Output the (X, Y) coordinate of the center of the cell containing the given text.  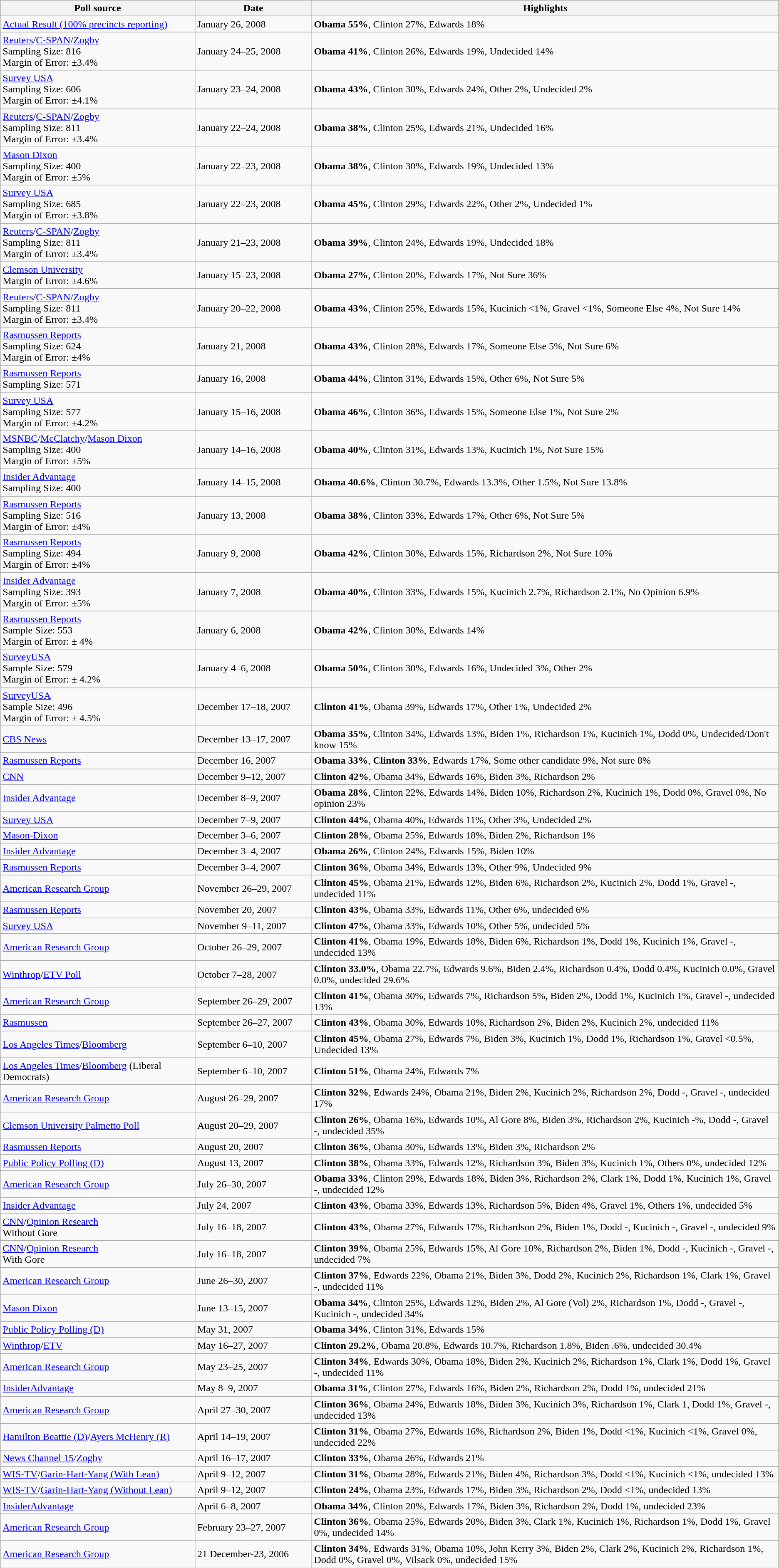
December 7–9, 2007 (253, 819)
January 22–24, 2008 (253, 128)
Clinton 36%, Obama 25%, Edwards 20%, Biden 3%, Clark 1%, Kucinich 1%, Richardson 1%, Dodd 1%, Gravel 0%, undecided 14% (545, 1527)
Los Angeles Times/Bloomberg (Liberal Democrats) (98, 1071)
Clinton 34%, Edwards 30%, Obama 18%, Biden 2%, Kucinich 2%, Richardson 1%, Clark 1%, Dodd 1%, Gravel -, undecided 11% (545, 1367)
Clinton 36%, Obama 30%, Edwards 13%, Biden 3%, Richardson 2% (545, 1147)
CNN/Opinion ResearchWithout Gore (98, 1227)
Clinton 31%, Obama 27%, Edwards 16%, Richardson 2%, Biden 1%, Dodd <1%, Kucinich <1%, Gravel 0%, undecided 22% (545, 1437)
CNN (98, 777)
Clinton 43%, Obama 27%, Edwards 17%, Richardson 2%, Biden 1%, Dodd -, Kucinich -, Gravel -, undecided 9% (545, 1227)
Mason Dixon (98, 1308)
December 8–9, 2007 (253, 798)
Rasmussen ReportsSampling Size: 516 Margin of Error: ±4% (98, 515)
Obama 35%, Clinton 34%, Edwards 13%, Biden 1%, Richardson 1%, Kucinich 1%, Dodd 0%, Undecided/Don't know 15% (545, 739)
January 4–6, 2008 (253, 668)
January 14–16, 2008 (253, 450)
Rasmussen ReportsSample Size: 553 Margin of Error: ± 4% (98, 630)
Actual Result (100% precincts reporting) (98, 24)
Obama 45%, Clinton 29%, Edwards 22%, Other 2%, Undecided 1% (545, 204)
SurveyUSASample Size: 579 Margin of Error: ± 4.2% (98, 668)
Clinton 36%, Obama 34%, Edwards 13%, Other 9%, Undecided 9% (545, 867)
June 26–30, 2007 (253, 1281)
May 16–27, 2007 (253, 1345)
Clinton 41%, Obama 19%, Edwards 18%, Biden 6%, Richardson 1%, Dodd 1%, Kucinich 1%, Gravel -, undecided 13% (545, 947)
Obama 38%, Clinton 25%, Edwards 21%, Undecided 16% (545, 128)
August 13, 2007 (253, 1162)
Insider AdvantageSampling Size: 393 Margin of Error: ±5% (98, 592)
January 13, 2008 (253, 515)
Obama 38%, Clinton 30%, Edwards 19%, Undecided 13% (545, 166)
Obama 42%, Clinton 30%, Edwards 15%, Richardson 2%, Not Sure 10% (545, 554)
April 27–30, 2007 (253, 1410)
August 20, 2007 (253, 1147)
May 31, 2007 (253, 1330)
December 9–12, 2007 (253, 777)
February 23–27, 2007 (253, 1527)
Obama 43%, Clinton 25%, Edwards 15%, Kucinich <1%, Gravel <1%, Someone Else 4%, Not Sure 14% (545, 308)
October 26–29, 2007 (253, 947)
Winthrop/ETV (98, 1345)
December 13–17, 2007 (253, 739)
January 21–23, 2008 (253, 242)
January 21, 2008 (253, 346)
Obama 34%, Clinton 31%, Edwards 15% (545, 1330)
Clinton 28%, Obama 25%, Edwards 18%, Biden 2%, Richardson 1% (545, 835)
Obama 33%, Clinton 29%, Edwards 18%, Biden 3%, Richardson 2%, Clark 1%, Dodd 1%, Kucinich 1%, Gravel -, undecided 12% (545, 1184)
Obama 40%, Clinton 33%, Edwards 15%, Kucinich 2.7%, Richardson 2.1%, No Opinion 6.9% (545, 592)
Obama 41%, Clinton 26%, Edwards 19%, Undecided 14% (545, 51)
Clinton 41%, Obama 39%, Edwards 17%, Other 1%, Undecided 2% (545, 707)
Rasmussen (98, 1023)
Obama 46%, Clinton 36%, Edwards 15%, Someone Else 1%, Not Sure 2% (545, 412)
Obama 40%, Clinton 31%, Edwards 13%, Kucinich 1%, Not Sure 15% (545, 450)
January 24–25, 2008 (253, 51)
Clinton 42%, Obama 34%, Edwards 16%, Biden 3%, Richardson 2% (545, 777)
21 December-23, 2006 (253, 1554)
Obama 38%, Clinton 33%, Edwards 17%, Other 6%, Not Sure 5% (545, 515)
Highlights (545, 8)
CBS News (98, 739)
News Channel 15/Zogby (98, 1458)
Clemson UniversityMargin of Error: ±4.6% (98, 275)
WIS-TV/Garin-Hart-Yang (With Lean) (98, 1474)
Obama 34%, Clinton 25%, Edwards 12%, Biden 2%, Al Gore (Vol) 2%, Richardson 1%, Dodd -, Gravel -, Kucinich -, undecided 34% (545, 1308)
May 8–9, 2007 (253, 1388)
January 14–15, 2008 (253, 482)
December 16, 2007 (253, 761)
June 13–15, 2007 (253, 1308)
Obama 26%, Clinton 24%, Edwards 15%, Biden 10% (545, 851)
Winthrop/ETV Poll (98, 974)
Clinton 43%, Obama 33%, Edwards 13%, Richardson 5%, Biden 4%, Gravel 1%, Others 1%, undecided 5% (545, 1205)
Clinton 24%, Obama 23%, Edwards 17%, Biden 3%, Richardson 2%, Dodd <1%, undecided 13% (545, 1490)
December 3–6, 2007 (253, 835)
August 26–29, 2007 (253, 1098)
Clinton 32%, Edwards 24%, Obama 21%, Biden 2%, Kucinich 2%, Richardson 2%, Dodd -, Gravel -, undecided 17% (545, 1098)
May 23–25, 2007 (253, 1367)
Los Angeles Times/Bloomberg (98, 1044)
Clinton 26%, Obama 16%, Edwards 10%, Al Gore 8%, Biden 3%, Richardson 2%, Kucinich -%, Dodd -, Gravel -, undecided 35% (545, 1125)
July 24, 2007 (253, 1205)
December 17–18, 2007 (253, 707)
Clinton 33.0%, Obama 22.7%, Edwards 9.6%, Biden 2.4%, Richardson 0.4%, Dodd 0.4%, Kucinich 0.0%, Gravel 0.0%, undecided 29.6% (545, 974)
Clinton 39%, Obama 25%, Edwards 15%, Al Gore 10%, Richardson 2%, Biden 1%, Dodd -, Kucinich -, Gravel -, undecided 7% (545, 1254)
Rasmussen ReportsSampling Size: 624 Margin of Error: ±4% (98, 346)
Clinton 33%, Obama 26%, Edwards 21% (545, 1458)
April 14–19, 2007 (253, 1437)
Clinton 29.2%, Obama 20.8%, Edwards 10.7%, Richardson 1.8%, Biden .6%, undecided 30.4% (545, 1345)
Mason DixonSampling Size: 400 Margin of Error: ±5% (98, 166)
January 20–22, 2008 (253, 308)
November 20, 2007 (253, 910)
Clinton 43%, Obama 30%, Edwards 10%, Richardson 2%, Biden 2%, Kucinich 2%, undecided 11% (545, 1023)
Reuters/C-SPAN/ZogbySampling Size: 816 Margin of Error: ±3.4% (98, 51)
Obama 28%, Clinton 22%, Edwards 14%, Biden 10%, Richardson 2%, Kucinich 1%, Dodd 0%, Gravel 0%, No opinion 23% (545, 798)
Survey USASampling Size: 606 Margin of Error: ±4.1% (98, 89)
January 23–24, 2008 (253, 89)
Clinton 34%, Edwards 31%, Obama 10%, John Kerry 3%, Biden 2%, Clark 2%, Kucinich 2%, Richardson 1%, Dodd 0%, Gravel 0%, Vilsack 0%, undecided 15% (545, 1554)
Clinton 36%, Obama 24%, Edwards 18%, Biden 3%, Kucinich 3%, Richardson 1%, Clark 1, Dodd 1%, Gravel -, undecided 13% (545, 1410)
MSNBC/McClatchy/Mason DixonSampling Size: 400 Margin of Error: ±5% (98, 450)
Obama 39%, Clinton 24%, Edwards 19%, Undecided 18% (545, 242)
Clinton 45%, Obama 27%, Edwards 7%, Biden 3%, Kucinich 1%, Dodd 1%, Richardson 1%, Gravel <0.5%, Undecided 13% (545, 1044)
CNN/Opinion ResearchWith Gore (98, 1254)
Clemson University Palmetto Poll (98, 1125)
SurveyUSASample Size: 496 Margin of Error: ± 4.5% (98, 707)
Obama 33%, Clinton 33%, Edwards 17%, Some other candidate 9%, Not sure 8% (545, 761)
Clinton 44%, Obama 40%, Edwards 11%, Other 3%, Undecided 2% (545, 819)
Obama 42%, Clinton 30%, Edwards 14% (545, 630)
Clinton 43%, Obama 33%, Edwards 11%, Other 6%, undecided 6% (545, 910)
July 26–30, 2007 (253, 1184)
Obama 43%, Clinton 30%, Edwards 24%, Other 2%, Undecided 2% (545, 89)
October 7–28, 2007 (253, 974)
Clinton 47%, Obama 33%, Edwards 10%, Other 5%, undecided 5% (545, 926)
Poll source (98, 8)
January 7, 2008 (253, 592)
Hamilton Beattie (D)/Ayers McHenry (R) (98, 1437)
Survey USASampling Size: 577 Margin of Error: ±4.2% (98, 412)
Obama 34%, Clinton 20%, Edwards 17%, Biden 3%, Richardson 2%, Dodd 1%, undecided 23% (545, 1506)
Obama 44%, Clinton 31%, Edwards 15%, Other 6%, Not Sure 5% (545, 378)
November 9–11, 2007 (253, 926)
Date (253, 8)
WIS-TV/Garin-Hart-Yang (Without Lean) (98, 1490)
September 26–29, 2007 (253, 1002)
April 6–8, 2007 (253, 1506)
Obama 31%, Clinton 27%, Edwards 16%, Biden 2%, Richardson 2%, Dodd 1%, undecided 21% (545, 1388)
Mason-Dixon (98, 835)
Rasmussen ReportsSampling Size: 494 Margin of Error: ±4% (98, 554)
January 9, 2008 (253, 554)
Survey USASampling Size: 685 Margin of Error: ±3.8% (98, 204)
January 26, 2008 (253, 24)
April 16–17, 2007 (253, 1458)
Insider AdvantageSampling Size: 400 (98, 482)
Clinton 37%, Edwards 22%, Obama 21%, Biden 3%, Dodd 2%, Kucinich 2%, Richardson 1%, Clark 1%, Gravel -, undecided 11% (545, 1281)
Obama 40.6%, Clinton 30.7%, Edwards 13.3%, Other 1.5%, Not Sure 13.8% (545, 482)
Obama 50%, Clinton 30%, Edwards 16%, Undecided 3%, Other 2% (545, 668)
January 15–16, 2008 (253, 412)
September 26–27, 2007 (253, 1023)
Clinton 45%, Obama 21%, Edwards 12%, Biden 6%, Richardson 2%, Kucinich 2%, Dodd 1%, Gravel -, undecided 11% (545, 888)
January 6, 2008 (253, 630)
August 20–29, 2007 (253, 1125)
November 26–29, 2007 (253, 888)
Clinton 51%, Obama 24%, Edwards 7% (545, 1071)
Clinton 38%, Obama 33%, Edwards 12%, Richardson 3%, Biden 3%, Kucinich 1%, Others 0%, undecided 12% (545, 1162)
Clinton 31%, Obama 28%, Edwards 21%, Biden 4%, Richardson 3%, Dodd <1%, Kucinich <1%, undecided 13% (545, 1474)
Clinton 41%, Obama 30%, Edwards 7%, Richardson 5%, Biden 2%, Dodd 1%, Kucinich 1%, Gravel -, undecided 13% (545, 1002)
Rasmussen ReportsSampling Size: 571 (98, 378)
Obama 55%, Clinton 27%, Edwards 18% (545, 24)
Obama 43%, Clinton 28%, Edwards 17%, Someone Else 5%, Not Sure 6% (545, 346)
January 16, 2008 (253, 378)
January 15–23, 2008 (253, 275)
Obama 27%, Clinton 20%, Edwards 17%, Not Sure 36% (545, 275)
